Output the [x, y] coordinate of the center of the cell containing the given text.  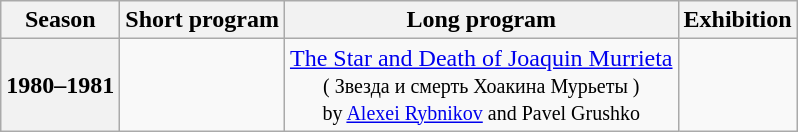
The Star and Death of Joaquin Murrieta ( Звезда и смерть Хоакина Мурьеты ) by Alexei Rybnikov and Pavel Grushko [481, 85]
1980–1981 [60, 85]
Short program [202, 20]
Exhibition [738, 20]
Long program [481, 20]
Season [60, 20]
